Provide the (X, Y) coordinate of the cell's center where the given text is located.  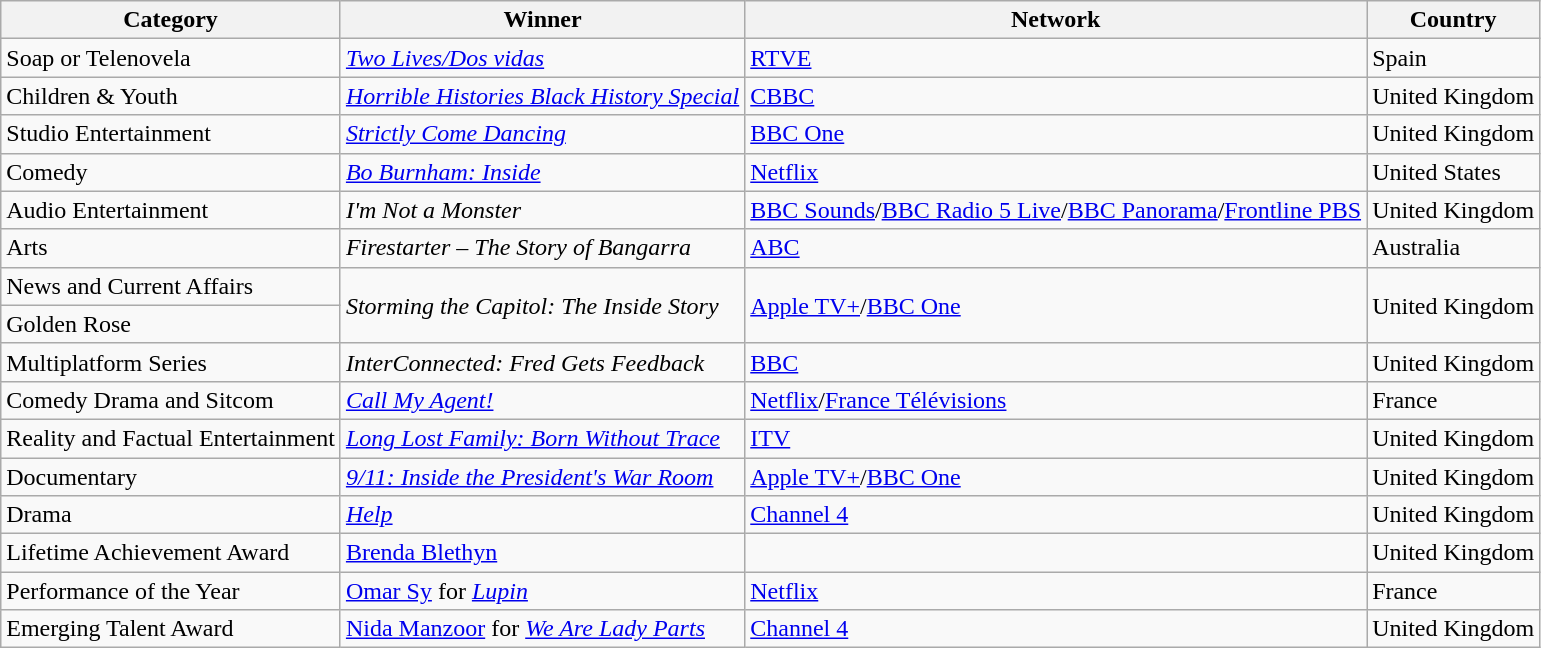
Emerging Talent Award (171, 629)
Comedy Drama and Sitcom (171, 400)
Two Lives/Dos vidas (542, 58)
Comedy (171, 172)
Winner (542, 20)
RTVE (1056, 58)
United States (1454, 172)
Category (171, 20)
ABC (1056, 248)
Australia (1454, 248)
Brenda Blethyn (542, 553)
Bo Burnham: Inside (542, 172)
ITV (1056, 438)
Network (1056, 20)
Omar Sy for Lupin (542, 591)
Multiplatform Series (171, 362)
Drama (171, 515)
Documentary (171, 477)
News and Current Affairs (171, 286)
BBC One (1056, 134)
Call My Agent! (542, 400)
Audio Entertainment (171, 210)
Reality and Factual Entertainment (171, 438)
Children & Youth (171, 96)
BBC (1056, 362)
Arts (171, 248)
Spain (1454, 58)
9/11: Inside the President's War Room (542, 477)
Netflix/France Télévisions (1056, 400)
Strictly Come Dancing (542, 134)
Studio Entertainment (171, 134)
BBC Sounds/BBC Radio 5 Live/BBC Panorama/Frontline PBS (1056, 210)
Golden Rose (171, 324)
Long Lost Family: Born Without Trace (542, 438)
CBBC (1056, 96)
Firestarter – The Story of Bangarra (542, 248)
Storming the Capitol: The Inside Story (542, 305)
Soap or Telenovela (171, 58)
I'm Not a Monster (542, 210)
InterConnected: Fred Gets Feedback (542, 362)
Horrible Histories Black History Special (542, 96)
Nida Manzoor for We Are Lady Parts (542, 629)
Lifetime Achievement Award (171, 553)
Performance of the Year (171, 591)
Country (1454, 20)
Help (542, 515)
